Identify which cell holds the provided text, then report its [X, Y] central coordinate. 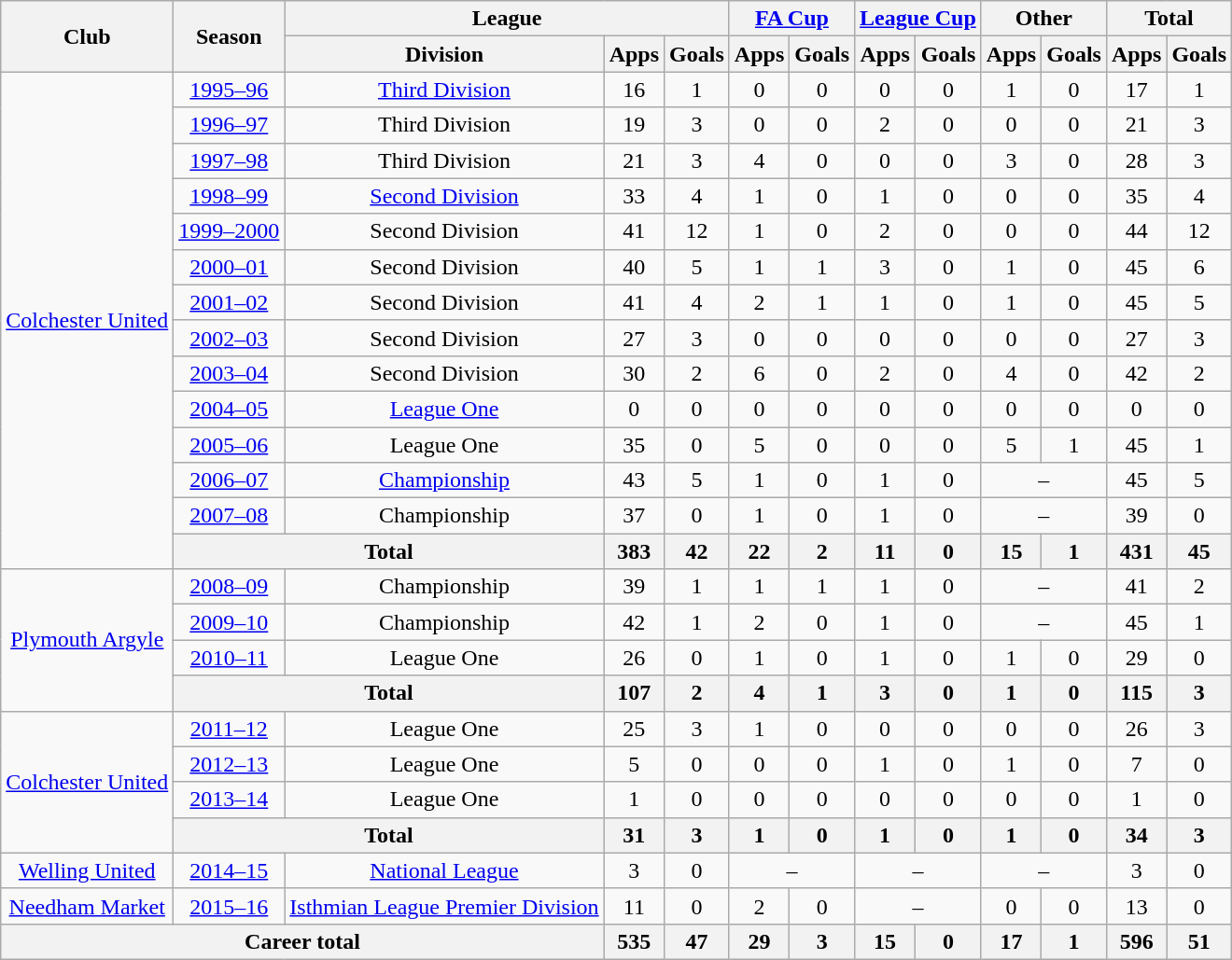
Club [88, 36]
Plymouth Argyle [88, 640]
2007–08 [230, 516]
1996–97 [230, 125]
22 [759, 551]
31 [634, 835]
2004–05 [230, 409]
2009–10 [230, 622]
2001–02 [230, 302]
League Cup [918, 19]
40 [634, 267]
Division [444, 54]
16 [634, 90]
2015–16 [230, 906]
1997–98 [230, 160]
Isthmian League Premier Division [444, 906]
1999–2000 [230, 231]
Career total [302, 941]
2005–06 [230, 445]
2011–12 [230, 729]
Needham Market [88, 906]
Season [230, 36]
431 [1136, 551]
43 [634, 480]
30 [634, 373]
2002–03 [230, 338]
2008–09 [230, 587]
2006–07 [230, 480]
2010–11 [230, 658]
2014–15 [230, 870]
League [508, 19]
2012–13 [230, 764]
37 [634, 516]
107 [634, 693]
2003–04 [230, 373]
19 [634, 125]
2013–14 [230, 800]
34 [1136, 835]
33 [634, 196]
1998–99 [230, 196]
FA Cup [791, 19]
Welling United [88, 870]
535 [634, 941]
National League [444, 870]
2000–01 [230, 267]
13 [1136, 906]
115 [1136, 693]
47 [697, 941]
28 [1136, 160]
7 [1136, 764]
1995–96 [230, 90]
51 [1199, 941]
596 [1136, 941]
383 [634, 551]
25 [634, 729]
Other [1043, 19]
44 [1136, 231]
